Return [x, y] of the center of cell containing provided text 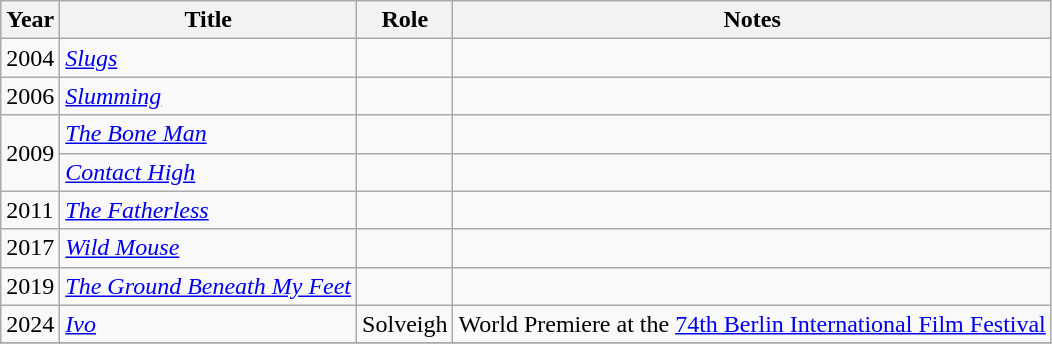
2006 [30, 96]
2009 [30, 153]
Year [30, 20]
Notes [752, 20]
Slugs [208, 58]
The Bone Man [208, 134]
Slumming [208, 96]
2017 [30, 248]
Role [405, 20]
2011 [30, 210]
The Fatherless [208, 210]
2024 [30, 324]
Contact High [208, 172]
The Ground Beneath My Feet [208, 286]
Title [208, 20]
Wild Mouse [208, 248]
World Premiere at the 74th Berlin International Film Festival [752, 324]
2004 [30, 58]
2019 [30, 286]
Ivo [208, 324]
Solveigh [405, 324]
